Provide the [x, y] coordinate of the cell's center where the given text is located.  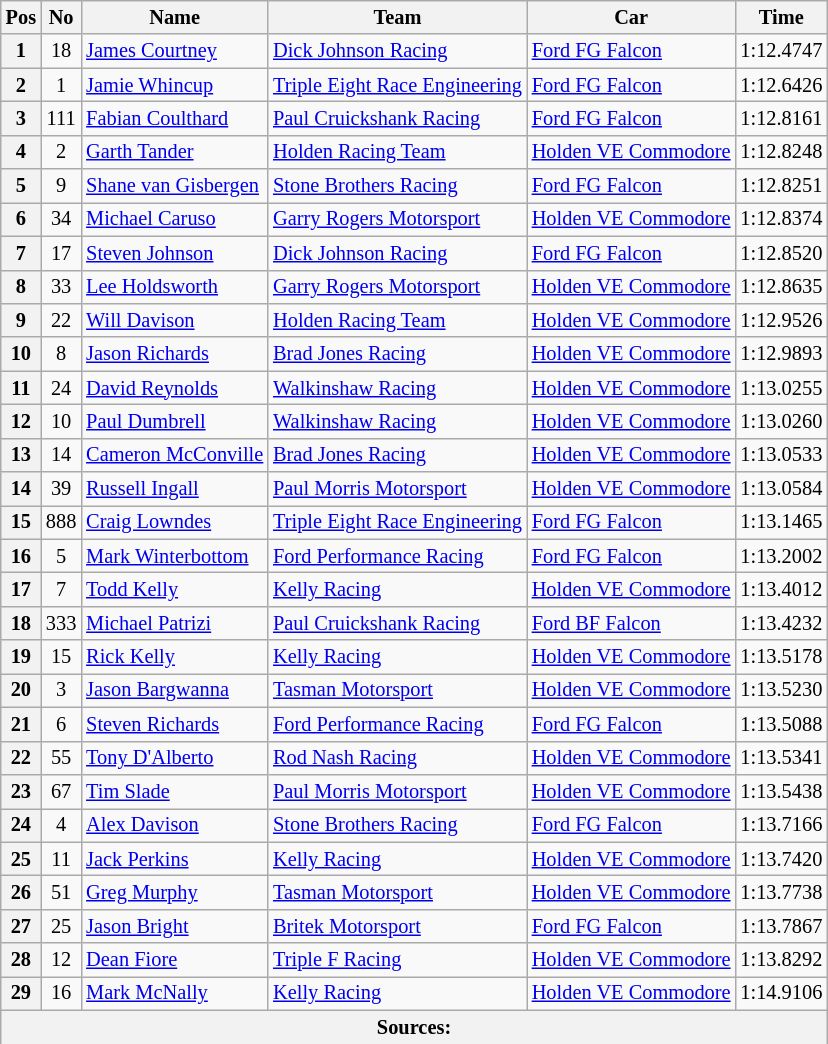
Time [781, 17]
1:13.1465 [781, 522]
Triple F Racing [398, 960]
Michael Patrizi [174, 623]
67 [61, 791]
23 [21, 791]
51 [61, 892]
Steven Richards [174, 724]
1:13.5438 [781, 791]
David Reynolds [174, 388]
1:13.5341 [781, 758]
1:13.5088 [781, 724]
Car [632, 17]
Dean Fiore [174, 960]
Ford BF Falcon [632, 623]
1:12.8635 [781, 287]
Team [398, 17]
13 [21, 455]
Mark McNally [174, 993]
Sources: [414, 1027]
Rick Kelly [174, 657]
1:13.5230 [781, 690]
111 [61, 118]
Greg Murphy [174, 892]
Jason Richards [174, 354]
21 [21, 724]
1:13.0584 [781, 489]
Alex Davison [174, 825]
1:12.9893 [781, 354]
Michael Caruso [174, 219]
Todd Kelly [174, 589]
Garth Tander [174, 152]
Cameron McConville [174, 455]
1:13.7166 [781, 825]
1:13.8292 [781, 960]
1:12.4747 [781, 51]
Craig Lowndes [174, 522]
33 [61, 287]
1:13.4232 [781, 623]
Rod Nash Racing [398, 758]
Will Davison [174, 320]
1:13.0260 [781, 421]
1:12.8520 [781, 253]
1:13.7867 [781, 926]
Jason Bright [174, 926]
Paul Dumbrell [174, 421]
20 [21, 690]
No [61, 17]
39 [61, 489]
27 [21, 926]
Tony D'Alberto [174, 758]
Jamie Whincup [174, 85]
1:13.7420 [781, 859]
1:13.0255 [781, 388]
1:13.7738 [781, 892]
Britek Motorsport [398, 926]
James Courtney [174, 51]
1:12.8251 [781, 186]
1:12.8248 [781, 152]
Jack Perkins [174, 859]
Name [174, 17]
Mark Winterbottom [174, 556]
333 [61, 623]
Jason Bargwanna [174, 690]
Tim Slade [174, 791]
Russell Ingall [174, 489]
29 [21, 993]
Shane van Gisbergen [174, 186]
Fabian Coulthard [174, 118]
Steven Johnson [174, 253]
26 [21, 892]
1:13.0533 [781, 455]
Pos [21, 17]
34 [61, 219]
1:12.8161 [781, 118]
1:13.2002 [781, 556]
19 [21, 657]
55 [61, 758]
Lee Holdsworth [174, 287]
1:12.9526 [781, 320]
1:13.4012 [781, 589]
28 [21, 960]
888 [61, 522]
1:13.5178 [781, 657]
1:12.6426 [781, 85]
1:14.9106 [781, 993]
1:12.8374 [781, 219]
